For the text-containing cell, return its midpoint in [x, y] coordinate format. 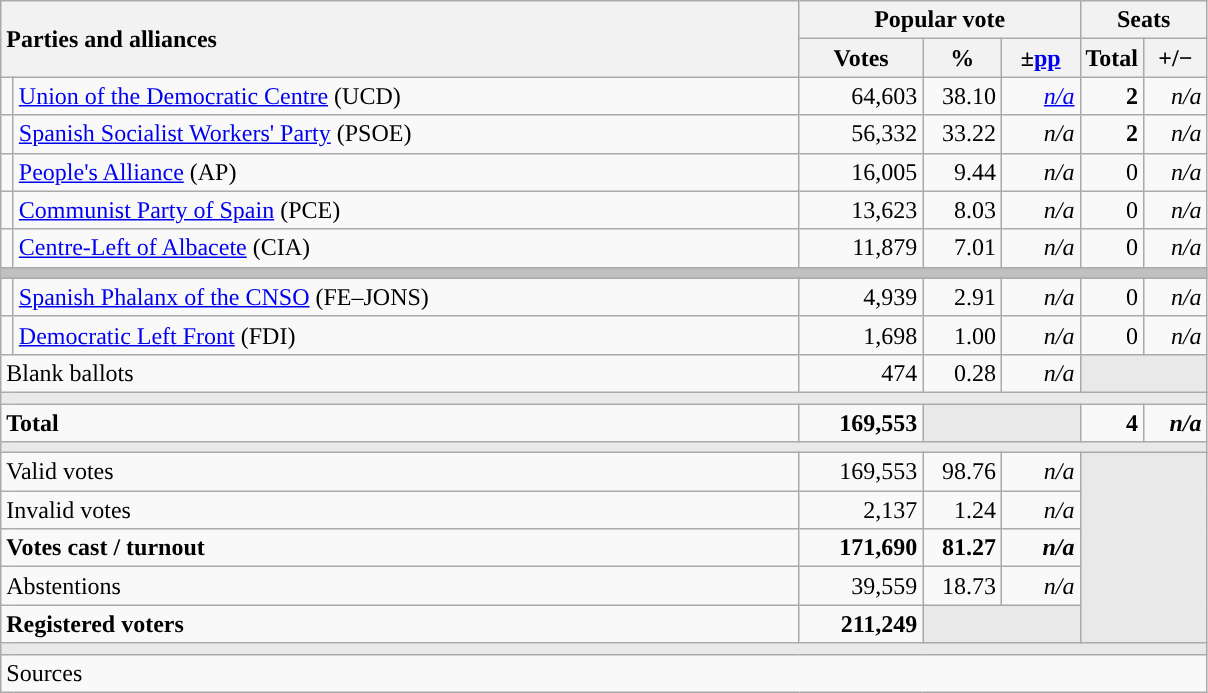
211,249 [861, 624]
8.03 [962, 210]
Communist Party of Spain (PCE) [406, 210]
16,005 [861, 172]
Democratic Left Front (FDI) [406, 335]
Votes [861, 58]
Union of the Democratic Centre (UCD) [406, 96]
13,623 [861, 210]
4,939 [861, 297]
% [962, 58]
9.44 [962, 172]
Parties and alliances [400, 39]
Registered voters [400, 624]
2,137 [861, 510]
56,332 [861, 134]
±pp [1040, 58]
81.27 [962, 548]
98.76 [962, 472]
18.73 [962, 586]
Blank ballots [400, 373]
Spanish Socialist Workers' Party (PSOE) [406, 134]
Spanish Phalanx of the CNSO (FE–JONS) [406, 297]
474 [861, 373]
Votes cast / turnout [400, 548]
11,879 [861, 248]
39,559 [861, 586]
Sources [604, 673]
Valid votes [400, 472]
Popular vote [940, 20]
0.28 [962, 373]
38.10 [962, 96]
1.24 [962, 510]
+/− [1176, 58]
2.91 [962, 297]
7.01 [962, 248]
Seats [1144, 20]
People's Alliance (AP) [406, 172]
4 [1112, 423]
1,698 [861, 335]
Abstentions [400, 586]
Invalid votes [400, 510]
64,603 [861, 96]
Centre-Left of Albacete (CIA) [406, 248]
171,690 [861, 548]
33.22 [962, 134]
1.00 [962, 335]
